Extract the (x, y) coordinate from the center of the cell holding the provided text.  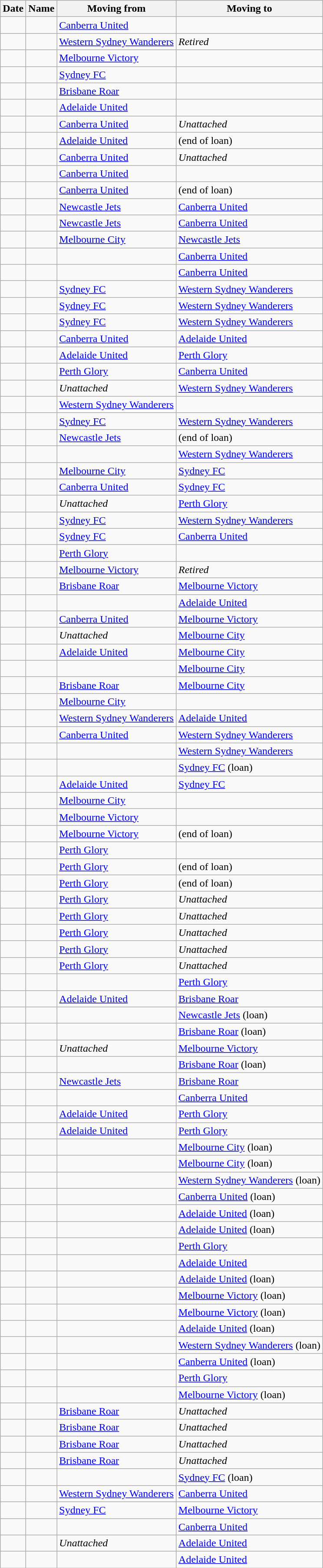
Date (13, 9)
Newcastle Jets (loan) (250, 1015)
Name (42, 9)
Moving to (250, 9)
Moving from (116, 9)
